Return (x, y) of the center of cell containing provided text 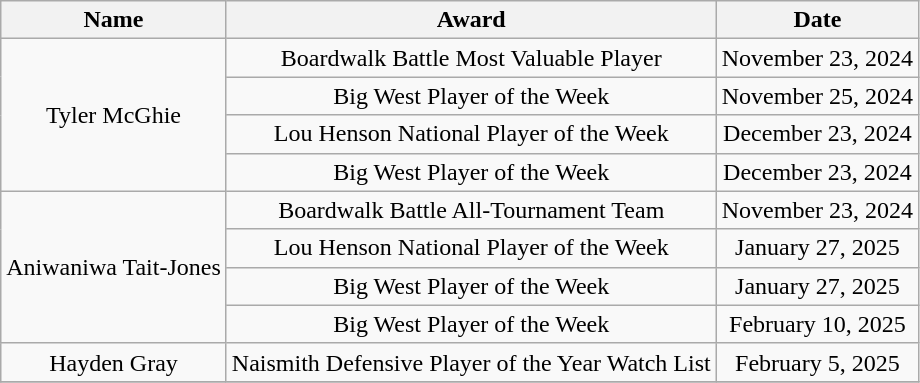
Name (114, 20)
Tyler McGhie (114, 115)
November 25, 2024 (817, 96)
Boardwalk Battle All-Tournament Team (471, 210)
February 5, 2025 (817, 362)
February 10, 2025 (817, 324)
Naismith Defensive Player of the Year Watch List (471, 362)
Hayden Gray (114, 362)
Award (471, 20)
Boardwalk Battle Most Valuable Player (471, 58)
Date (817, 20)
Aniwaniwa Tait-Jones (114, 267)
